For the text-containing cell, return its midpoint in [x, y] coordinate format. 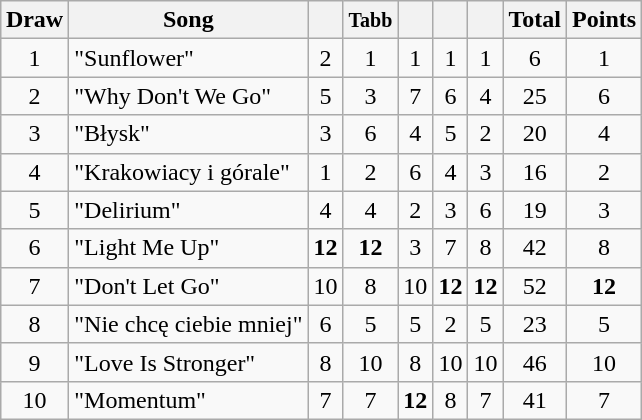
"Błysk" [188, 134]
9 [34, 362]
"Don't Let Go" [188, 286]
16 [535, 172]
Tabb [370, 20]
46 [535, 362]
19 [535, 210]
20 [535, 134]
"Love Is Stronger" [188, 362]
Draw [34, 20]
"Light Me Up" [188, 248]
25 [535, 96]
"Why Don't We Go" [188, 96]
"Sunflower" [188, 58]
Total [535, 20]
"Momentum" [188, 400]
52 [535, 286]
Song [188, 20]
Points [604, 20]
"Nie chcę ciebie mniej" [188, 324]
"Krakowiacy i górale" [188, 172]
"Delirium" [188, 210]
23 [535, 324]
41 [535, 400]
42 [535, 248]
